Output the [X, Y] coordinate of the center of the cell containing the given text.  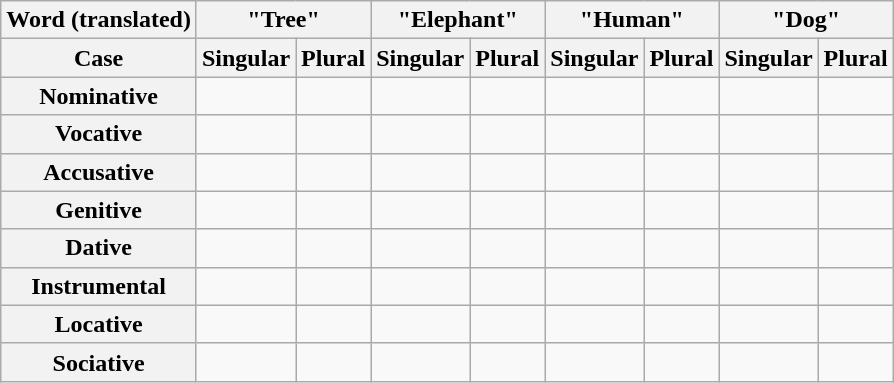
Genitive [99, 210]
Case [99, 58]
"Tree" [283, 20]
Nominative [99, 96]
Locative [99, 324]
Accusative [99, 172]
Word (translated) [99, 20]
Sociative [99, 362]
Vocative [99, 134]
"Elephant" [458, 20]
"Dog" [806, 20]
"Human" [632, 20]
Instrumental [99, 286]
Dative [99, 248]
